Identify which cell holds the provided text, then report its (x, y) central coordinate. 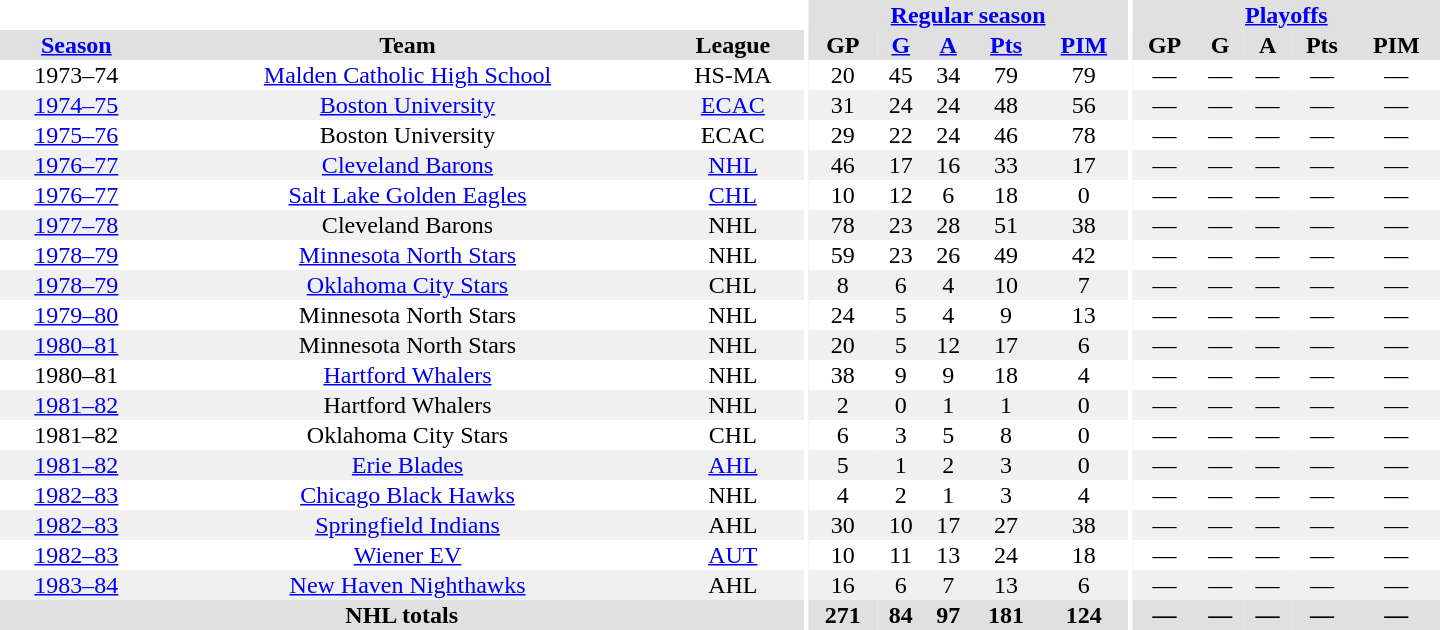
26 (948, 255)
HS-MA (732, 75)
31 (843, 105)
AUT (732, 555)
271 (843, 615)
56 (1084, 105)
Team (408, 45)
51 (1006, 225)
Regular season (968, 15)
Wiener EV (408, 555)
27 (1006, 525)
Season (76, 45)
28 (948, 225)
Chicago Black Hawks (408, 495)
22 (900, 135)
Springfield Indians (408, 525)
1977–78 (76, 225)
97 (948, 615)
1974–75 (76, 105)
1975–76 (76, 135)
42 (1084, 255)
29 (843, 135)
11 (900, 555)
League (732, 45)
45 (900, 75)
181 (1006, 615)
34 (948, 75)
124 (1084, 615)
Playoffs (1286, 15)
48 (1006, 105)
1973–74 (76, 75)
84 (900, 615)
49 (1006, 255)
Erie Blades (408, 465)
Salt Lake Golden Eagles (408, 195)
NHL totals (402, 615)
New Haven Nighthawks (408, 585)
1983–84 (76, 585)
59 (843, 255)
33 (1006, 165)
1979–80 (76, 315)
30 (843, 525)
Malden Catholic High School (408, 75)
